Output the (X, Y) coordinate of the center of the cell containing the given text.  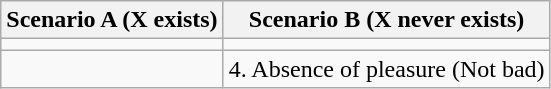
Scenario B (X never exists) (386, 20)
4. Absence of pleasure (Not bad) (386, 69)
Scenario A (X exists) (112, 20)
